Search for the cell housing the specified text and yield its [X, Y] center coordinate. 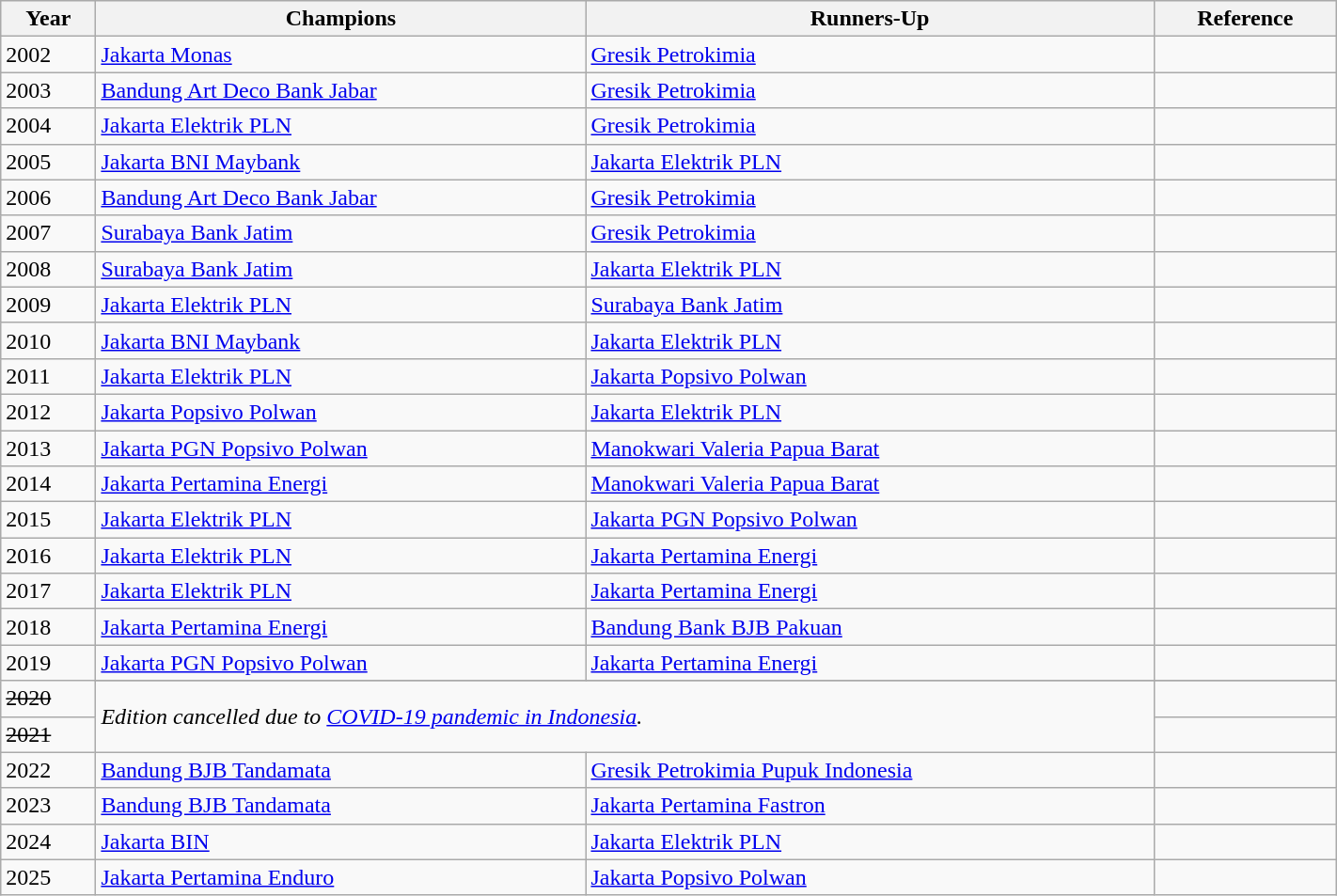
Reference [1245, 19]
2016 [49, 556]
2002 [49, 55]
Champions [340, 19]
2010 [49, 340]
2009 [49, 305]
2003 [49, 90]
2004 [49, 126]
2008 [49, 269]
2012 [49, 412]
Runners-Up [870, 19]
2025 [49, 877]
Jakarta BIN [340, 841]
2015 [49, 520]
2020 [49, 699]
Jakarta Pertamina Enduro [340, 877]
2018 [49, 627]
2023 [49, 806]
Jakarta Pertamina Fastron [870, 806]
2013 [49, 448]
2006 [49, 197]
2007 [49, 233]
2021 [49, 734]
2019 [49, 663]
Bandung Bank BJB Pakuan [870, 627]
2011 [49, 376]
Year [49, 19]
2014 [49, 484]
2017 [49, 591]
Gresik Petrokimia Pupuk Indonesia [870, 770]
2024 [49, 841]
Edition cancelled due to COVID-19 pandemic in Indonesia. [624, 716]
2005 [49, 162]
2022 [49, 770]
Jakarta Monas [340, 55]
